For the text-containing cell, return its midpoint in [x, y] coordinate format. 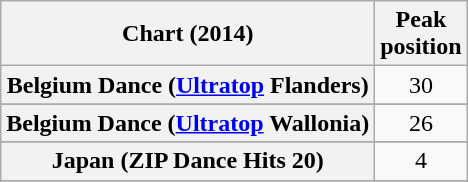
Belgium Dance (Ultratop Wallonia) [188, 123]
30 [421, 85]
4 [421, 161]
26 [421, 123]
Chart (2014) [188, 34]
Japan (ZIP Dance Hits 20) [188, 161]
Peakposition [421, 34]
Belgium Dance (Ultratop Flanders) [188, 85]
